Locate the cell with the specified text and output its (X, Y) center coordinate. 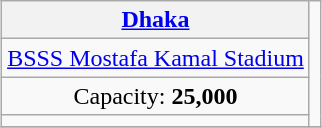
BSSS Mostafa Kamal Stadium (156, 58)
Dhaka (156, 20)
Capacity: 25,000 (156, 96)
